Determine the (x, y) coordinate at the center of the cell enclosing the given text.  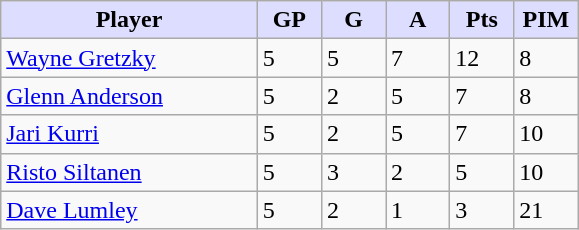
21 (546, 210)
Player (130, 20)
G (353, 20)
GP (289, 20)
Dave Lumley (130, 210)
A (418, 20)
1 (418, 210)
Wayne Gretzky (130, 58)
Risto Siltanen (130, 172)
Pts (482, 20)
PIM (546, 20)
Glenn Anderson (130, 96)
Jari Kurri (130, 134)
12 (482, 58)
